Determine the (X, Y) coordinate at the center of the cell enclosing the given text.  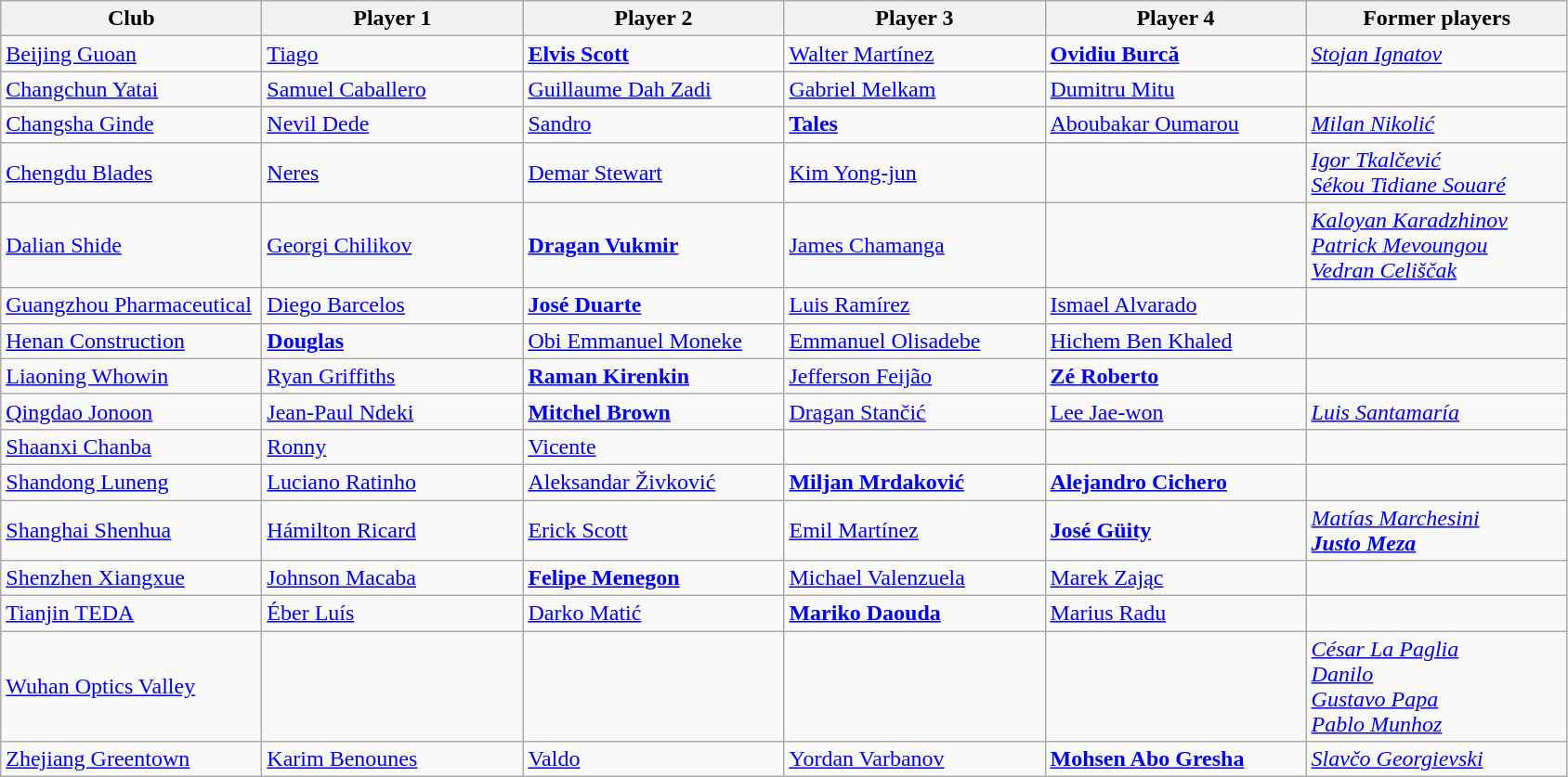
Club (132, 19)
Marek Zając (1176, 578)
José Güity (1176, 529)
Diego Barcelos (392, 305)
Player 4 (1176, 19)
Luis Ramírez (914, 305)
Changchun Yatai (132, 89)
Aboubakar Oumarou (1176, 124)
Aleksandar Živković (654, 482)
Player 3 (914, 19)
Mohsen Abo Gresha (1176, 759)
Mitchel Brown (654, 411)
Lee Jae-won (1176, 411)
Player 2 (654, 19)
Kim Yong-jun (914, 173)
Mariko Daouda (914, 614)
Shandong Luneng (132, 482)
Dragan Vukmir (654, 245)
Changsha Ginde (132, 124)
Miljan Mrdaković (914, 482)
Marius Radu (1176, 614)
Alejandro Cichero (1176, 482)
Hichem Ben Khaled (1176, 341)
Ryan Griffiths (392, 376)
Yordan Varbanov (914, 759)
Tianjin TEDA (132, 614)
Wuhan Optics Valley (132, 687)
Sandro (654, 124)
Walter Martínez (914, 54)
Karim Benounes (392, 759)
Erick Scott (654, 529)
Shanghai Shenhua (132, 529)
Demar Stewart (654, 173)
Shaanxi Chanba (132, 447)
Luis Santamaría (1436, 411)
Dalian Shide (132, 245)
Darko Matić (654, 614)
Qingdao Jonoon (132, 411)
Matías Marchesini Justo Meza (1436, 529)
Valdo (654, 759)
Tiago (392, 54)
Vicente (654, 447)
Kaloyan Karadzhinov Patrick Mevoungou Vedran Celiščak (1436, 245)
Felipe Menegon (654, 578)
Hámilton Ricard (392, 529)
Johnson Macaba (392, 578)
Dumitru Mitu (1176, 89)
Beijing Guoan (132, 54)
Guillaume Dah Zadi (654, 89)
Samuel Caballero (392, 89)
James Chamanga (914, 245)
Tales (914, 124)
Dragan Stančić (914, 411)
Emil Martínez (914, 529)
Georgi Chilikov (392, 245)
Liaoning Whowin (132, 376)
Obi Emmanuel Moneke (654, 341)
Zhejiang Greentown (132, 759)
Éber Luís (392, 614)
Guangzhou Pharmaceutical (132, 305)
Zé Roberto (1176, 376)
Shenzhen Xiangxue (132, 578)
Emmanuel Olisadebe (914, 341)
Ovidiu Burcă (1176, 54)
Michael Valenzuela (914, 578)
Douglas (392, 341)
César La Paglia Danilo Gustavo Papa Pablo Munhoz (1436, 687)
Ismael Alvarado (1176, 305)
Elvis Scott (654, 54)
Chengdu Blades (132, 173)
José Duarte (654, 305)
Neres (392, 173)
Ronny (392, 447)
Henan Construction (132, 341)
Igor Tkalčević Sékou Tidiane Souaré (1436, 173)
Gabriel Melkam (914, 89)
Jefferson Feijão (914, 376)
Former players (1436, 19)
Slavčo Georgievski (1436, 759)
Jean-Paul Ndeki (392, 411)
Luciano Ratinho (392, 482)
Player 1 (392, 19)
Stojan Ignatov (1436, 54)
Raman Kirenkin (654, 376)
Nevil Dede (392, 124)
Milan Nikolić (1436, 124)
